Provide the (X, Y) coordinate of the cell's center where the given text is located.  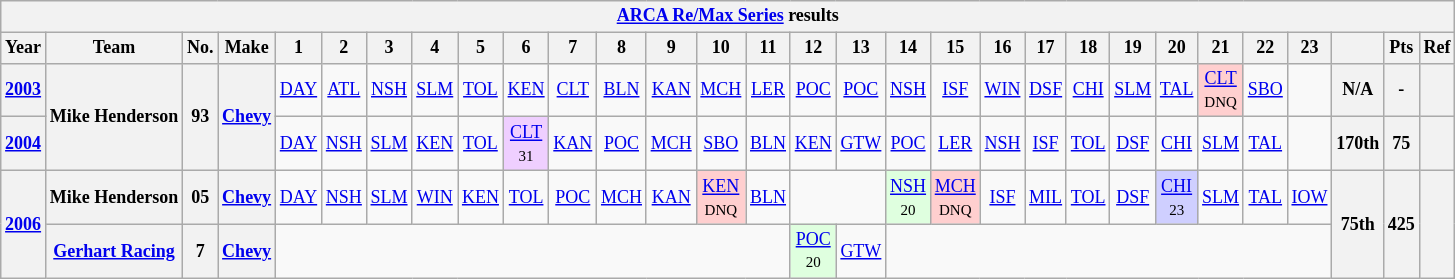
11 (768, 48)
1 (298, 48)
15 (955, 48)
2 (344, 48)
MIL (1046, 197)
19 (1133, 48)
Make (247, 48)
ATL (344, 90)
75 (1401, 144)
CHI23 (1177, 197)
NSH20 (908, 197)
MCHDNQ (955, 197)
05 (200, 197)
N/A (1358, 90)
18 (1088, 48)
6 (526, 48)
170th (1358, 144)
Ref (1437, 48)
2003 (24, 90)
- (1401, 90)
10 (721, 48)
CLT31 (526, 144)
9 (671, 48)
12 (813, 48)
75th (1358, 224)
No. (200, 48)
93 (200, 116)
CLTDNQ (1221, 90)
8 (622, 48)
3 (389, 48)
425 (1401, 224)
2004 (24, 144)
ARCA Re/Max Series results (728, 16)
Year (24, 48)
20 (1177, 48)
KENDNQ (721, 197)
CLT (573, 90)
13 (861, 48)
2006 (24, 224)
17 (1046, 48)
23 (1310, 48)
14 (908, 48)
4 (435, 48)
Pts (1401, 48)
IOW (1310, 197)
Gerhart Racing (114, 251)
Team (114, 48)
5 (481, 48)
POC20 (813, 251)
16 (1002, 48)
22 (1265, 48)
21 (1221, 48)
